Extract the [X, Y] coordinate from the center of the cell holding the provided text.  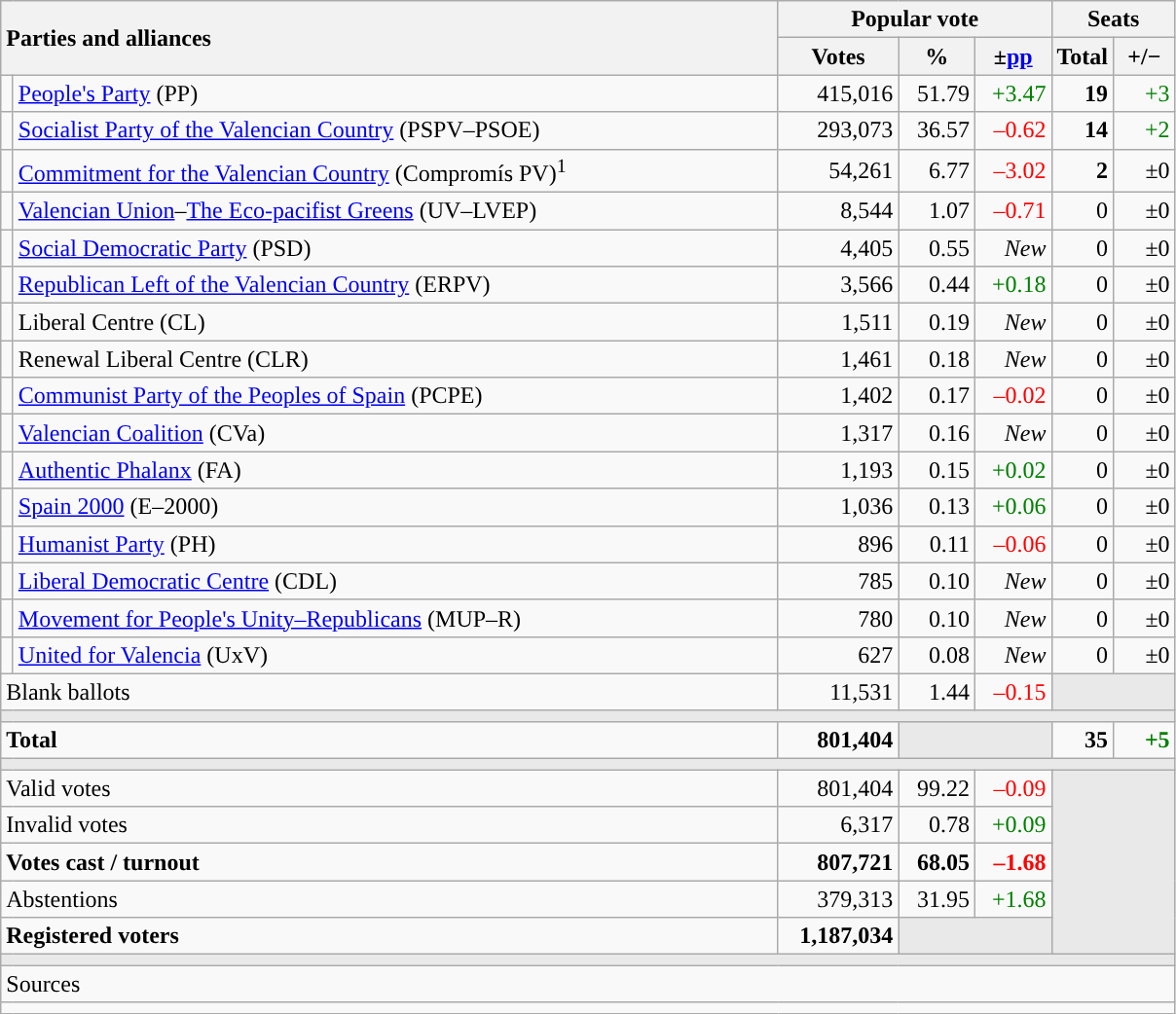
+1.68 [1012, 899]
+0.09 [1012, 825]
Votes [838, 56]
3,566 [838, 285]
Parties and alliances [389, 38]
Invalid votes [389, 825]
+3.47 [1012, 93]
+5 [1145, 740]
896 [838, 544]
Valid votes [389, 788]
1,187,034 [838, 936]
8,544 [838, 211]
–0.62 [1012, 130]
Blank ballots [389, 692]
6.77 [937, 171]
1,402 [838, 396]
0.78 [937, 825]
Communist Party of the Peoples of Spain (PCPE) [395, 396]
% [937, 56]
35 [1083, 740]
1,461 [838, 359]
–0.09 [1012, 788]
Sources [588, 984]
1,193 [838, 470]
±pp [1012, 56]
0.08 [937, 655]
785 [838, 581]
68.05 [937, 862]
Humanist Party (PH) [395, 544]
1.44 [937, 692]
–0.02 [1012, 396]
Valencian Coalition (CVa) [395, 433]
Renewal Liberal Centre (CLR) [395, 359]
Authentic Phalanx (FA) [395, 470]
0.15 [937, 470]
0.55 [937, 248]
+0.02 [1012, 470]
0.19 [937, 322]
United for Valencia (UxV) [395, 655]
0.16 [937, 433]
0.44 [937, 285]
Social Democratic Party (PSD) [395, 248]
Republican Left of the Valencian Country (ERPV) [395, 285]
31.95 [937, 899]
51.79 [937, 93]
Movement for People's Unity–Republicans (MUP–R) [395, 618]
Abstentions [389, 899]
Votes cast / turnout [389, 862]
–0.71 [1012, 211]
0.11 [937, 544]
807,721 [838, 862]
2 [1083, 171]
+/− [1145, 56]
54,261 [838, 171]
379,313 [838, 899]
Popular vote [915, 19]
Seats [1114, 19]
–3.02 [1012, 171]
4,405 [838, 248]
–0.15 [1012, 692]
36.57 [937, 130]
–0.06 [1012, 544]
Valencian Union–The Eco-pacifist Greens (UV–LVEP) [395, 211]
1.07 [937, 211]
+0.06 [1012, 507]
Commitment for the Valencian Country (Compromís PV)1 [395, 171]
Socialist Party of the Valencian Country (PSPV–PSOE) [395, 130]
Liberal Democratic Centre (CDL) [395, 581]
780 [838, 618]
People's Party (PP) [395, 93]
Spain 2000 (E–2000) [395, 507]
1,036 [838, 507]
+2 [1145, 130]
1,511 [838, 322]
6,317 [838, 825]
0.17 [937, 396]
99.22 [937, 788]
Registered voters [389, 936]
627 [838, 655]
+3 [1145, 93]
Liberal Centre (CL) [395, 322]
–1.68 [1012, 862]
0.13 [937, 507]
1,317 [838, 433]
11,531 [838, 692]
293,073 [838, 130]
415,016 [838, 93]
14 [1083, 130]
+0.18 [1012, 285]
0.18 [937, 359]
19 [1083, 93]
